For the text-containing cell, return its midpoint in (X, Y) coordinate format. 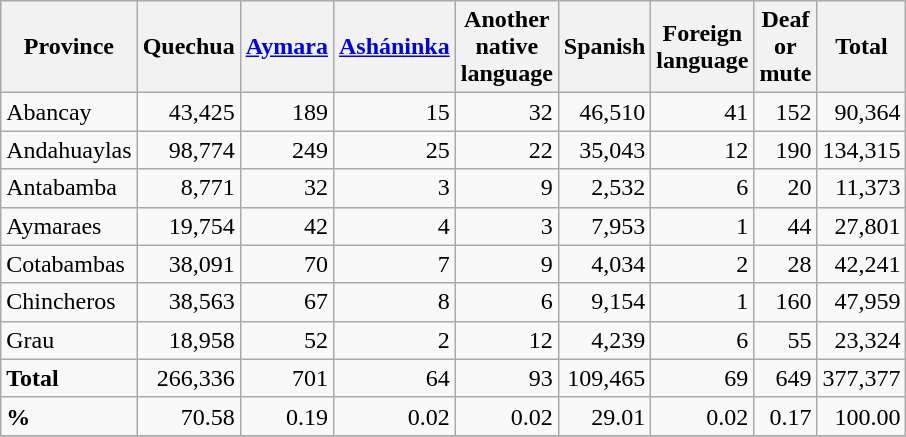
98,774 (188, 150)
Deaf or mute (786, 47)
Antabamba (69, 188)
47,959 (862, 302)
% (69, 416)
Cotabambas (69, 264)
38,563 (188, 302)
42,241 (862, 264)
4,034 (604, 264)
190 (786, 150)
Foreign language (702, 47)
189 (286, 112)
93 (506, 378)
18,958 (188, 340)
160 (786, 302)
15 (394, 112)
4 (394, 226)
377,377 (862, 378)
46,510 (604, 112)
67 (286, 302)
Another native language (506, 47)
8,771 (188, 188)
8 (394, 302)
701 (286, 378)
35,043 (604, 150)
41 (702, 112)
Grau (69, 340)
7,953 (604, 226)
152 (786, 112)
9,154 (604, 302)
20 (786, 188)
Abancay (69, 112)
Andahuaylas (69, 150)
7 (394, 264)
Asháninka (394, 47)
649 (786, 378)
69 (702, 378)
64 (394, 378)
249 (286, 150)
266,336 (188, 378)
55 (786, 340)
134,315 (862, 150)
70.58 (188, 416)
29.01 (604, 416)
0.19 (286, 416)
42 (286, 226)
0.17 (786, 416)
27,801 (862, 226)
100.00 (862, 416)
Province (69, 47)
Aymaraes (69, 226)
Quechua (188, 47)
38,091 (188, 264)
23,324 (862, 340)
90,364 (862, 112)
70 (286, 264)
Aymara (286, 47)
25 (394, 150)
44 (786, 226)
2,532 (604, 188)
19,754 (188, 226)
109,465 (604, 378)
22 (506, 150)
52 (286, 340)
Chincheros (69, 302)
4,239 (604, 340)
43,425 (188, 112)
11,373 (862, 188)
Spanish (604, 47)
28 (786, 264)
